Detect which cell encompasses the target text, then output its (x, y) center coordinate. 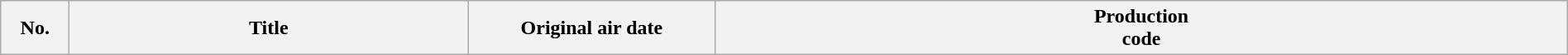
Title (269, 28)
Original air date (592, 28)
Productioncode (1141, 28)
No. (35, 28)
